Return (x, y) of the center of cell containing provided text 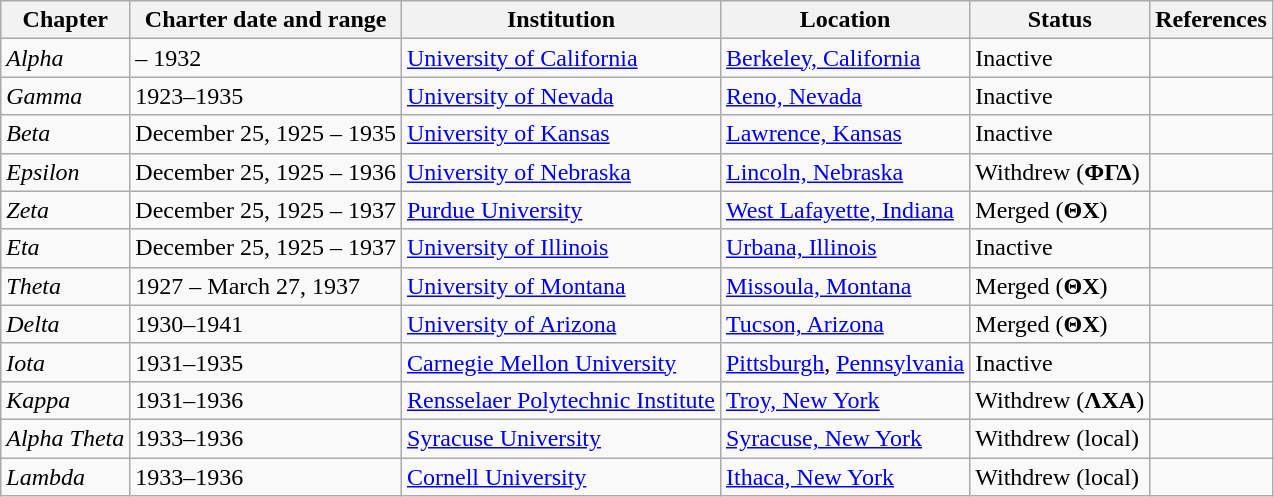
Theta (66, 286)
Reno, Nevada (844, 96)
Tucson, Arizona (844, 324)
University of Nebraska (560, 172)
1923–1935 (266, 96)
Delta (66, 324)
Location (844, 20)
December 25, 1925 – 1935 (266, 134)
References (1212, 20)
University of Kansas (560, 134)
Withdrew (ΦΓΔ) (1060, 172)
Kappa (66, 400)
1930–1941 (266, 324)
University of California (560, 58)
1931–1935 (266, 362)
Syracuse, New York (844, 438)
Urbana, Illinois (844, 248)
Alpha Theta (66, 438)
Troy, New York (844, 400)
Cornell University (560, 477)
Alpha (66, 58)
Eta (66, 248)
December 25, 1925 – 1936 (266, 172)
Institution (560, 20)
Status (1060, 20)
Lincoln, Nebraska (844, 172)
Carnegie Mellon University (560, 362)
Beta (66, 134)
Purdue University (560, 210)
1931–1936 (266, 400)
Withdrew (ΛΧΑ) (1060, 400)
University of Montana (560, 286)
Iota (66, 362)
Gamma (66, 96)
University of Illinois (560, 248)
Zeta (66, 210)
Ithaca, New York (844, 477)
University of Arizona (560, 324)
Lambda (66, 477)
1927 – March 27, 1937 (266, 286)
Rensselaer Polytechnic Institute (560, 400)
Lawrence, Kansas (844, 134)
Berkeley, California (844, 58)
Epsilon (66, 172)
Syracuse University (560, 438)
Pittsburgh, Pennsylvania (844, 362)
Chapter (66, 20)
Missoula, Montana (844, 286)
– 1932 (266, 58)
Charter date and range (266, 20)
West Lafayette, Indiana (844, 210)
University of Nevada (560, 96)
